Return the (X, Y) coordinate for the center point of the cell that contains the specified text.  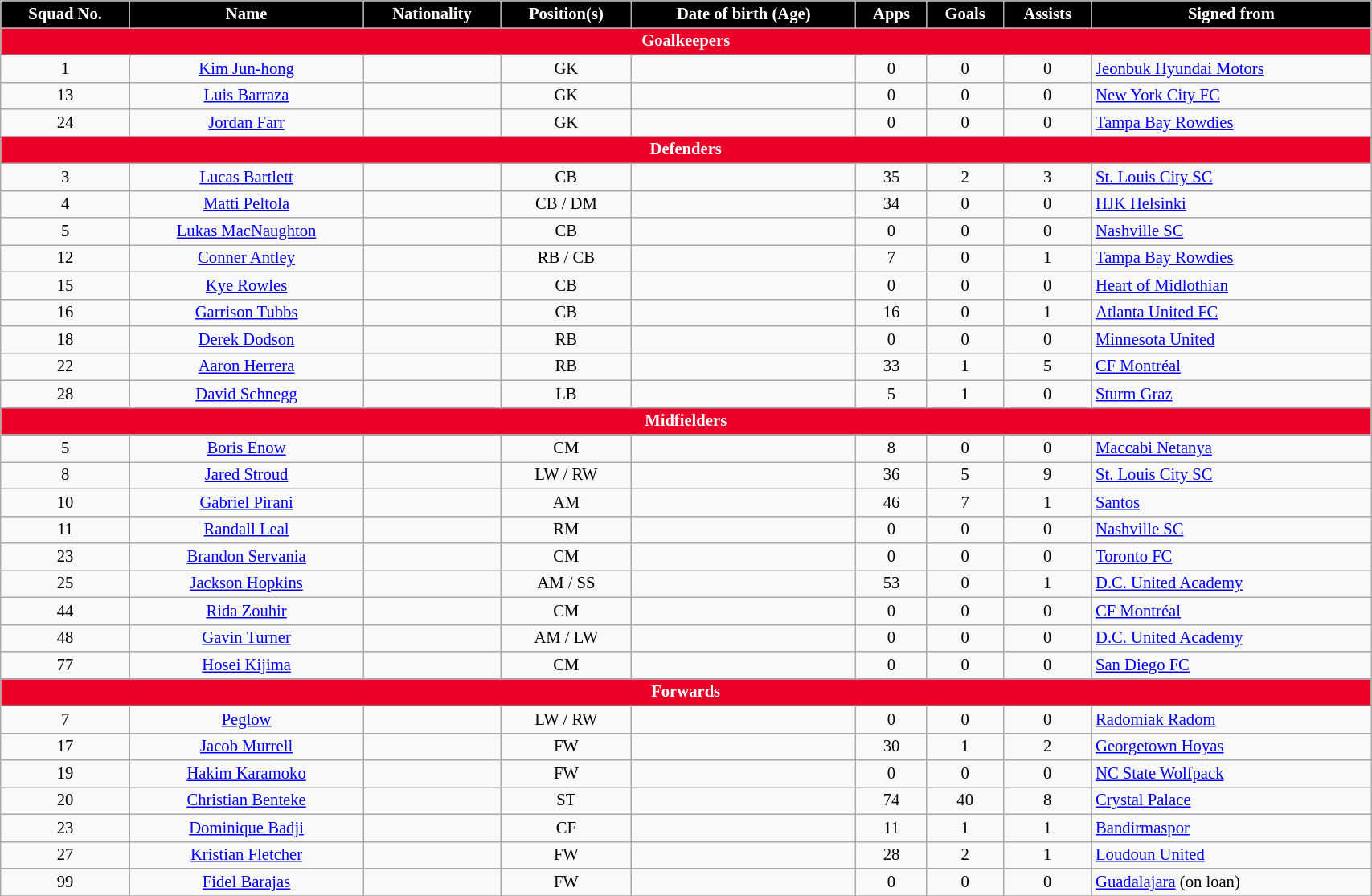
40 (964, 800)
Gavin Turner (246, 638)
18 (66, 340)
Brandon Servania (246, 557)
Bandirmaspor (1231, 828)
20 (66, 800)
35 (891, 177)
12 (66, 258)
Assists (1047, 14)
33 (891, 366)
48 (66, 638)
ST (566, 800)
Peglow (246, 719)
15 (66, 285)
30 (891, 747)
17 (66, 747)
Lukas MacNaughton (246, 231)
77 (66, 665)
Goalkeepers (686, 41)
53 (891, 583)
Kim Jun-hong (246, 68)
Name (246, 14)
Forwards (686, 692)
Loudoun United (1231, 855)
HJK Helsinki (1231, 204)
Heart of Midlothian (1231, 285)
Dominique Badji (246, 828)
Date of birth (Age) (744, 14)
22 (66, 366)
Apps (891, 14)
San Diego FC (1231, 665)
10 (66, 502)
New York City FC (1231, 96)
Radomiak Radom (1231, 719)
44 (66, 611)
Hosei Kijima (246, 665)
Toronto FC (1231, 557)
34 (891, 204)
AM / SS (566, 583)
27 (66, 855)
Aaron Herrera (246, 366)
Maccabi Netanya (1231, 448)
Jordan Farr (246, 123)
Crystal Palace (1231, 800)
Sturm Graz (1231, 394)
David Schnegg (246, 394)
AM (566, 502)
Jacob Murrell (246, 747)
CF (566, 828)
Minnesota United (1231, 340)
Georgetown Hoyas (1231, 747)
Midfielders (686, 421)
Hakim Karamoko (246, 774)
Position(s) (566, 14)
Luis Barraza (246, 96)
9 (1047, 475)
Kristian Fletcher (246, 855)
Christian Benteke (246, 800)
Conner Antley (246, 258)
Santos (1231, 502)
Squad No. (66, 14)
CB / DM (566, 204)
4 (66, 204)
RM (566, 530)
Gabriel Pirani (246, 502)
19 (66, 774)
NC State Wolfpack (1231, 774)
Garrison Tubbs (246, 313)
74 (891, 800)
36 (891, 475)
Goals (964, 14)
Randall Leal (246, 530)
Derek Dodson (246, 340)
Fidel Barajas (246, 882)
Signed from (1231, 14)
Boris Enow (246, 448)
Jeonbuk Hyundai Motors (1231, 68)
Kye Rowles (246, 285)
Lucas Bartlett (246, 177)
Atlanta United FC (1231, 313)
Jackson Hopkins (246, 583)
Matti Peltola (246, 204)
Jared Stroud (246, 475)
25 (66, 583)
Nationality (432, 14)
24 (66, 123)
RB / CB (566, 258)
13 (66, 96)
Defenders (686, 149)
99 (66, 882)
LB (566, 394)
46 (891, 502)
Guadalajara (on loan) (1231, 882)
AM / LW (566, 638)
Rida Zouhir (246, 611)
